Scan for the cell matching the given text and deliver its [x, y] coordinate at center. 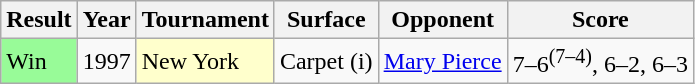
7–6(7–4), 6–2, 6–3 [600, 62]
1997 [106, 62]
Score [600, 20]
Carpet (i) [326, 62]
Year [106, 20]
Mary Pierce [442, 62]
Tournament [205, 20]
Win [39, 62]
Surface [326, 20]
Opponent [442, 20]
Result [39, 20]
New York [205, 62]
